Return (X, Y) of the center of cell containing provided text 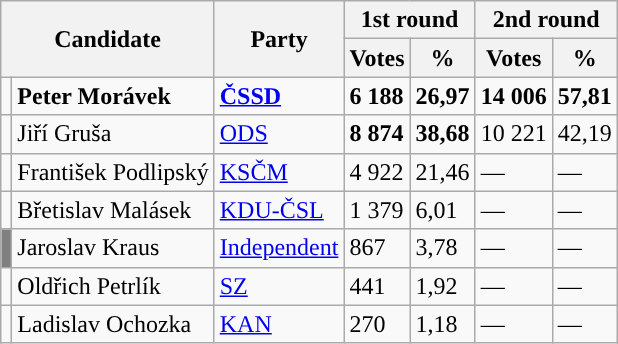
14 006 (514, 96)
6,01 (442, 210)
6 188 (377, 96)
Oldřich Petrlík (113, 286)
8 874 (377, 134)
270 (377, 324)
KSČM (279, 172)
Peter Morávek (113, 96)
441 (377, 286)
Břetislav Malásek (113, 210)
Party (279, 39)
SZ (279, 286)
42,19 (584, 134)
KDU-ČSL (279, 210)
57,81 (584, 96)
František Podlipský (113, 172)
10 221 (514, 134)
867 (377, 248)
ČSSD (279, 96)
ODS (279, 134)
1,92 (442, 286)
1 379 (377, 210)
26,97 (442, 96)
Ladislav Ochozka (113, 324)
KAN (279, 324)
3,78 (442, 248)
Jaroslav Kraus (113, 248)
1,18 (442, 324)
38,68 (442, 134)
Jiří Gruša (113, 134)
1st round (410, 20)
4 922 (377, 172)
Candidate (108, 39)
21,46 (442, 172)
Independent (279, 248)
2nd round (546, 20)
